Capture the cell that displays the provided text and extract its (X, Y) central coordinate. 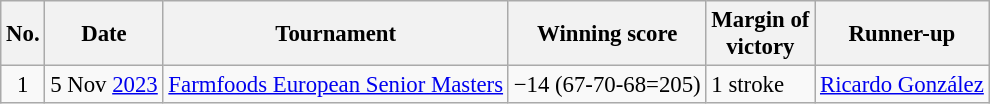
Ricardo González (902, 85)
Farmfoods European Senior Masters (336, 85)
Margin ofvictory (760, 34)
Date (104, 34)
Runner-up (902, 34)
1 stroke (760, 85)
Tournament (336, 34)
Winning score (607, 34)
1 (23, 85)
5 Nov 2023 (104, 85)
−14 (67-70-68=205) (607, 85)
No. (23, 34)
